From the cell containing the given text, extract its center point as (x, y) coordinate. 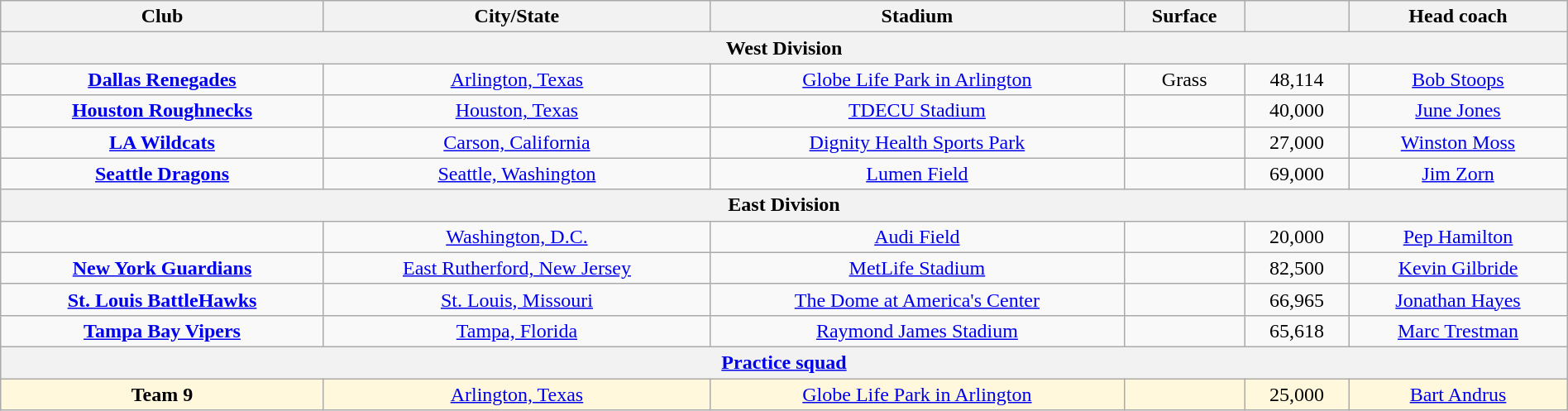
Seattle, Washington (516, 174)
Head coach (1458, 17)
East Division (784, 205)
Jim Zorn (1458, 174)
MetLife Stadium (917, 268)
Houston, Texas (516, 111)
TDECU Stadium (917, 111)
Marc Trestman (1458, 331)
Dignity Health Sports Park (917, 142)
Bart Andrus (1458, 394)
East Rutherford, New Jersey (516, 268)
Kevin Gilbride (1458, 268)
48,114 (1297, 79)
Houston Roughnecks (162, 111)
Seattle Dragons (162, 174)
Dallas Renegades (162, 79)
St. Louis, Missouri (516, 299)
20,000 (1297, 237)
Lumen Field (917, 174)
Washington, D.C. (516, 237)
40,000 (1297, 111)
Audi Field (917, 237)
Carson, California (516, 142)
Bob Stoops (1458, 79)
66,965 (1297, 299)
New York Guardians (162, 268)
City/State (516, 17)
June Jones (1458, 111)
Tampa Bay Vipers (162, 331)
The Dome at America's Center (917, 299)
82,500 (1297, 268)
65,618 (1297, 331)
West Division (784, 48)
Raymond James Stadium (917, 331)
LA Wildcats (162, 142)
Surface (1184, 17)
69,000 (1297, 174)
25,000 (1297, 394)
Practice squad (784, 362)
Jonathan Hayes (1458, 299)
Winston Moss (1458, 142)
Tampa, Florida (516, 331)
Grass (1184, 79)
27,000 (1297, 142)
Pep Hamilton (1458, 237)
Club (162, 17)
Team 9 (162, 394)
St. Louis BattleHawks (162, 299)
Stadium (917, 17)
